Extract the [x, y] coordinate from the center of the cell holding the provided text.  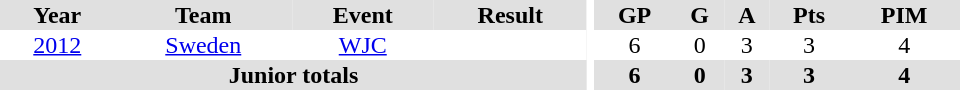
Year [58, 15]
Junior totals [294, 75]
GP [635, 15]
A [747, 15]
Event [363, 15]
Team [204, 15]
WJC [363, 45]
Pts [810, 15]
G [700, 15]
Sweden [204, 45]
Result [511, 15]
2012 [58, 45]
PIM [904, 15]
